From the cell containing the given text, extract its center point as [x, y] coordinate. 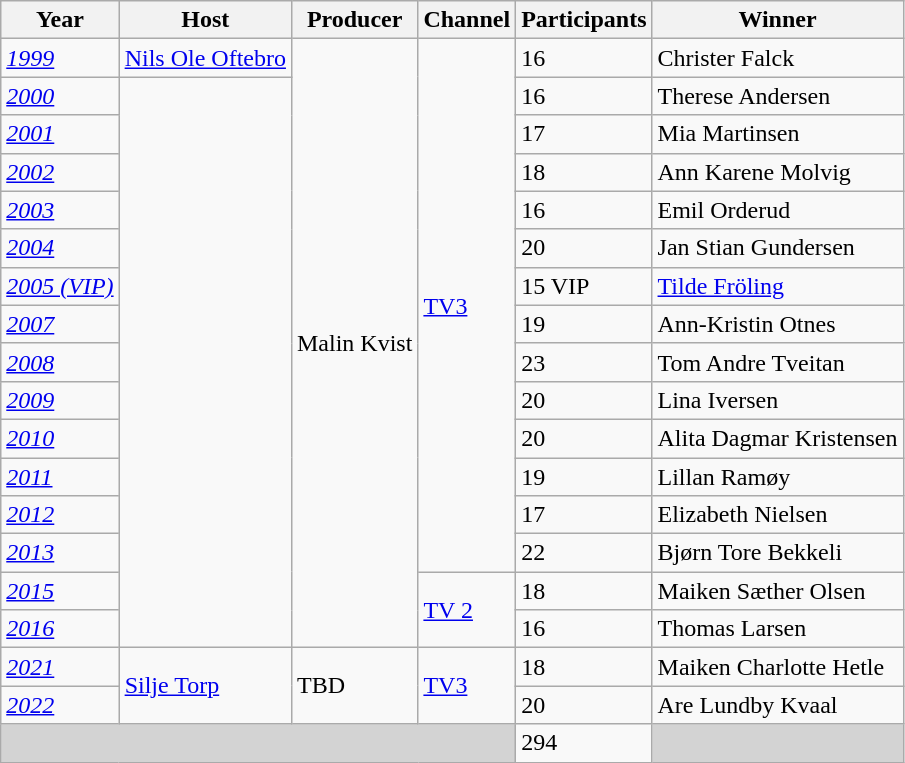
Nils Ole Oftebro [205, 58]
Therese Andersen [778, 96]
Maiken Sæther Olsen [778, 591]
2003 [60, 210]
23 [584, 362]
2005 (VIP) [60, 286]
Lina Iversen [778, 400]
1999 [60, 58]
2004 [60, 248]
Producer [354, 20]
2009 [60, 400]
Year [60, 20]
2008 [60, 362]
2012 [60, 515]
Christer Falck [778, 58]
Ann-Kristin Otnes [778, 324]
2021 [60, 667]
2016 [60, 629]
Malin Kvist [354, 344]
Elizabeth Nielsen [778, 515]
Mia Martinsen [778, 134]
TV 2 [467, 610]
2011 [60, 477]
2022 [60, 705]
Silje Torp [205, 686]
Emil Orderud [778, 210]
2010 [60, 438]
15 VIP [584, 286]
Lillan Ramøy [778, 477]
Bjørn Tore Bekkeli [778, 553]
Jan Stian Gundersen [778, 248]
2013 [60, 553]
Are Lundby Kvaal [778, 705]
2002 [60, 172]
TBD [354, 686]
22 [584, 553]
Thomas Larsen [778, 629]
2000 [60, 96]
Ann Karene Molvig [778, 172]
Channel [467, 20]
Participants [584, 20]
2007 [60, 324]
Host [205, 20]
294 [584, 743]
Tom Andre Tveitan [778, 362]
Alita Dagmar Kristensen [778, 438]
Winner [778, 20]
2015 [60, 591]
Maiken Charlotte Hetle [778, 667]
2001 [60, 134]
Tilde Fröling [778, 286]
